Output the [x, y] coordinate of the center of the cell containing the given text.  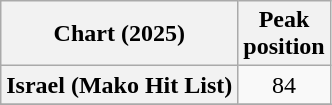
Israel (Mako Hit List) [120, 85]
84 [284, 85]
Peakposition [284, 34]
Chart (2025) [120, 34]
